Detect which cell encompasses the target text, then output its [x, y] center coordinate. 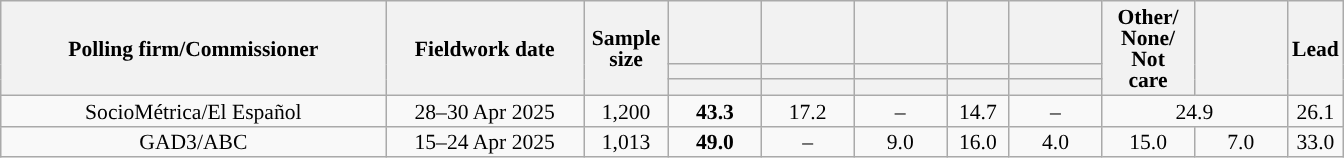
1,013 [626, 142]
14.7 [978, 110]
7.0 [1240, 142]
24.9 [1194, 110]
49.0 [716, 142]
33.0 [1316, 142]
Sample size [626, 48]
9.0 [900, 142]
GAD3/ABC [194, 142]
15.0 [1148, 142]
17.2 [808, 110]
16.0 [978, 142]
Polling firm/Commissioner [194, 48]
1,200 [626, 110]
Lead [1316, 48]
26.1 [1316, 110]
28–30 Apr 2025 [485, 110]
Other/None/Notcare [1148, 48]
43.3 [716, 110]
SocioMétrica/El Español [194, 110]
4.0 [1056, 142]
15–24 Apr 2025 [485, 142]
Fieldwork date [485, 48]
